Scan for the cell matching the given text and deliver its [x, y] coordinate at center. 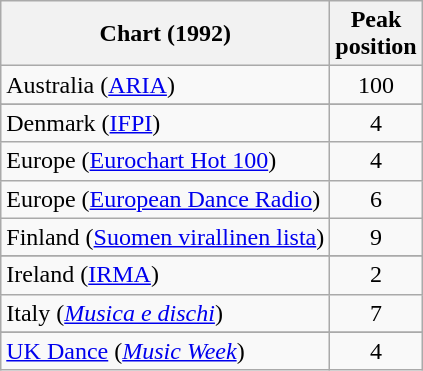
6 [376, 199]
Peakposition [376, 34]
Chart (1992) [166, 34]
UK Dance (Music Week) [166, 351]
Europe (Eurochart Hot 100) [166, 161]
9 [376, 237]
Finland (Suomen virallinen lista) [166, 237]
7 [376, 313]
Italy (Musica e dischi) [166, 313]
100 [376, 85]
2 [376, 275]
Ireland (IRMA) [166, 275]
Europe (European Dance Radio) [166, 199]
Denmark (IFPI) [166, 123]
Australia (ARIA) [166, 85]
